From the cell containing the given text, extract its center point as (X, Y) coordinate. 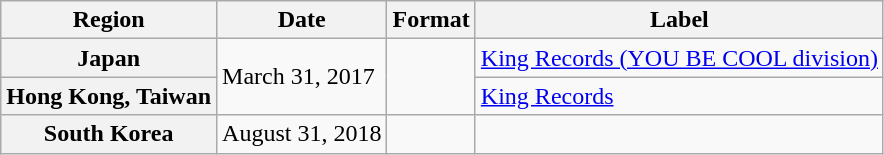
Japan (109, 58)
King Records (679, 96)
August 31, 2018 (302, 134)
Format (431, 20)
South Korea (109, 134)
Region (109, 20)
March 31, 2017 (302, 77)
King Records (YOU BE COOL division) (679, 58)
Hong Kong, Taiwan (109, 96)
Date (302, 20)
Label (679, 20)
